Pinpoint the cell where the given text exists, returning its (x, y) midpoint coordinate. 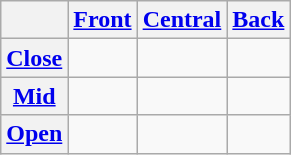
Close (34, 58)
Central (182, 20)
Back (258, 20)
Mid (34, 96)
Front (102, 20)
Open (34, 134)
